From the cell containing the given text, extract its center point as [x, y] coordinate. 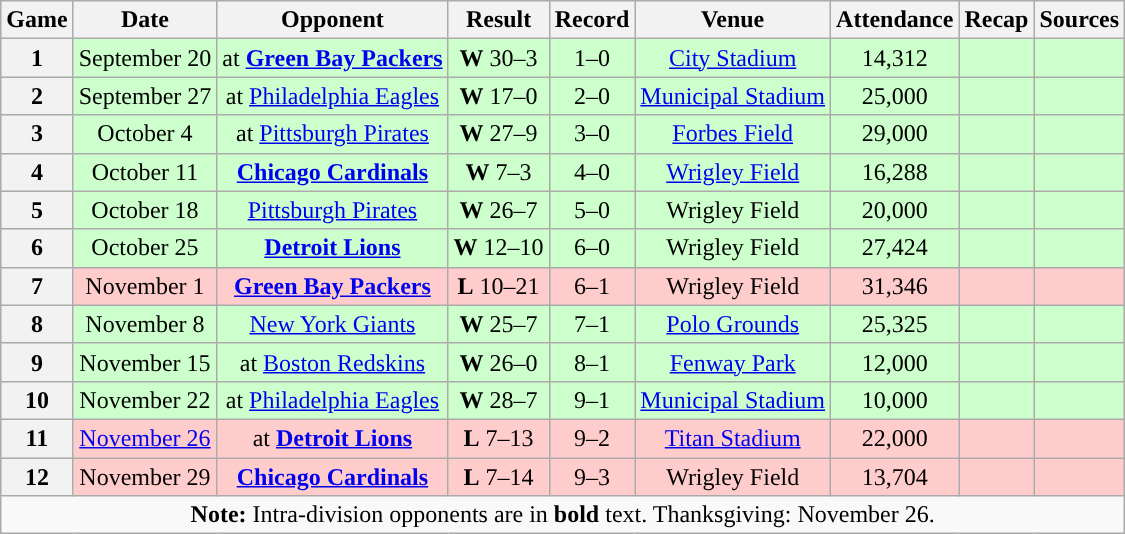
20,000 [895, 210]
22,000 [895, 438]
4 [37, 172]
L 7–14 [498, 477]
6–0 [592, 248]
3 [37, 134]
2 [37, 96]
W 26–7 [498, 210]
W 25–7 [498, 324]
11 [37, 438]
12 [37, 477]
7–1 [592, 324]
at Green Bay Packers [332, 58]
City Stadium [733, 58]
Opponent [332, 20]
27,424 [895, 248]
Fenway Park [733, 362]
1 [37, 58]
W 17–0 [498, 96]
8–1 [592, 362]
November 29 [145, 477]
25,325 [895, 324]
Date [145, 20]
Detroit Lions [332, 248]
2–0 [592, 96]
Result [498, 20]
9 [37, 362]
25,000 [895, 96]
October 25 [145, 248]
10 [37, 400]
New York Giants [332, 324]
at Pittsburgh Pirates [332, 134]
3–0 [592, 134]
10,000 [895, 400]
W 7–3 [498, 172]
at Boston Redskins [332, 362]
29,000 [895, 134]
W 27–9 [498, 134]
13,704 [895, 477]
14,312 [895, 58]
September 20 [145, 58]
4–0 [592, 172]
Note: Intra-division opponents are in bold text. Thanksgiving: November 26. [563, 515]
1–0 [592, 58]
Recap [996, 20]
W 30–3 [498, 58]
Green Bay Packers [332, 286]
6–1 [592, 286]
October 4 [145, 134]
November 22 [145, 400]
Sources [1080, 20]
November 26 [145, 438]
L 10–21 [498, 286]
Venue [733, 20]
Attendance [895, 20]
Pittsburgh Pirates [332, 210]
October 11 [145, 172]
Game [37, 20]
9–2 [592, 438]
November 8 [145, 324]
at Detroit Lions [332, 438]
L 7–13 [498, 438]
W 26–0 [498, 362]
Record [592, 20]
Titan Stadium [733, 438]
November 15 [145, 362]
9–1 [592, 400]
9–3 [592, 477]
October 18 [145, 210]
Polo Grounds [733, 324]
W 28–7 [498, 400]
5–0 [592, 210]
8 [37, 324]
November 1 [145, 286]
31,346 [895, 286]
W 12–10 [498, 248]
12,000 [895, 362]
5 [37, 210]
September 27 [145, 96]
16,288 [895, 172]
6 [37, 248]
7 [37, 286]
Forbes Field [733, 134]
